Return (X, Y) of the center of cell containing provided text 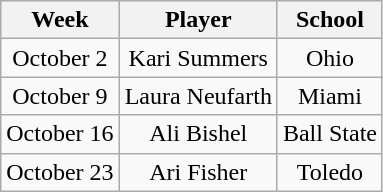
Ari Fisher (198, 172)
Laura Neufarth (198, 96)
School (330, 20)
Ohio (330, 58)
Toledo (330, 172)
October 23 (60, 172)
Ball State (330, 134)
Week (60, 20)
Player (198, 20)
October 16 (60, 134)
October 9 (60, 96)
Kari Summers (198, 58)
October 2 (60, 58)
Ali Bishel (198, 134)
Miami (330, 96)
